Identify which cell holds the provided text, then report its (X, Y) central coordinate. 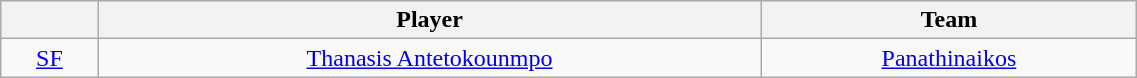
Player (430, 20)
Team (949, 20)
SF (50, 58)
Panathinaikos (949, 58)
Thanasis Antetokounmpo (430, 58)
